For the text-containing cell, return its midpoint in [X, Y] coordinate format. 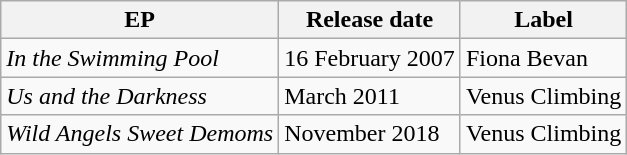
In the Swimming Pool [140, 58]
Us and the Darkness [140, 96]
November 2018 [370, 134]
March 2011 [370, 96]
Release date [370, 20]
16 February 2007 [370, 58]
Fiona Bevan [543, 58]
Wild Angels Sweet Demoms [140, 134]
EP [140, 20]
Label [543, 20]
